Capture the cell that displays the provided text and extract its [x, y] central coordinate. 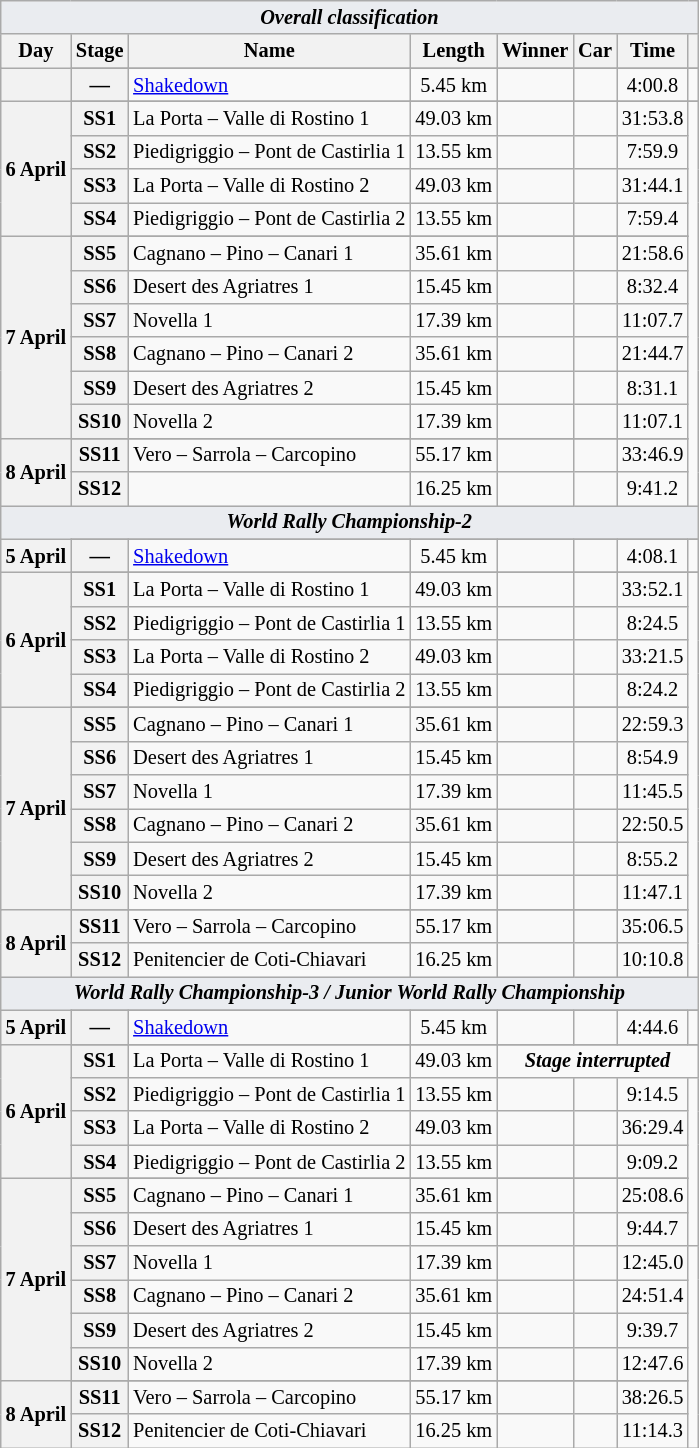
9:14.5 [652, 1094]
11:07.7 [652, 320]
World Rally Championship-2 [350, 522]
11:45.5 [652, 791]
22:59.3 [652, 724]
31:44.1 [652, 186]
8:32.4 [652, 287]
9:44.7 [652, 1229]
33:52.1 [652, 589]
4:44.6 [652, 1027]
33:46.9 [652, 455]
Stage [100, 51]
World Rally Championship-3 / Junior World Rally Championship [350, 993]
11:07.1 [652, 421]
Day [36, 51]
7:59.9 [652, 152]
8:54.9 [652, 758]
38:26.5 [652, 1397]
11:47.1 [652, 892]
9:39.7 [652, 1330]
33:21.5 [652, 657]
10:10.8 [652, 960]
9:41.2 [652, 489]
4:00.8 [652, 85]
8:24.2 [652, 690]
Time [652, 51]
8:31.1 [652, 388]
Length [454, 51]
Overall classification [350, 17]
Name [269, 51]
8:24.5 [652, 623]
21:44.7 [652, 354]
25:08.6 [652, 1195]
4:08.1 [652, 556]
Car [595, 51]
22:50.5 [652, 825]
12:47.6 [652, 1364]
31:53.8 [652, 118]
24:51.4 [652, 1296]
9:09.2 [652, 1162]
11:14.3 [652, 1431]
7:59.4 [652, 219]
36:29.4 [652, 1128]
21:58.6 [652, 253]
Winner [535, 51]
35:06.5 [652, 926]
12:45.0 [652, 1263]
Stage interrupted [598, 1061]
8:55.2 [652, 859]
